For the text-containing cell, return its midpoint in (x, y) coordinate format. 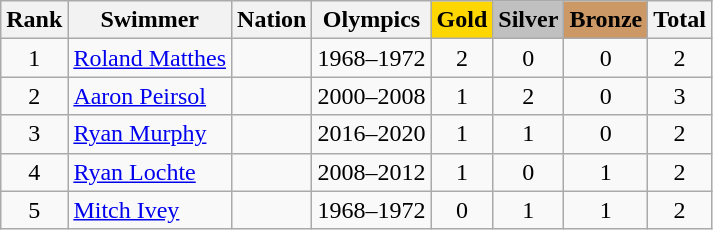
Swimmer (150, 20)
Roland Matthes (150, 58)
5 (34, 210)
Ryan Lochte (150, 172)
Bronze (606, 20)
2008–2012 (372, 172)
Gold (462, 20)
Olympics (372, 20)
Silver (528, 20)
Ryan Murphy (150, 134)
4 (34, 172)
Aaron Peirsol (150, 96)
Rank (34, 20)
2000–2008 (372, 96)
Nation (272, 20)
Mitch Ivey (150, 210)
2016–2020 (372, 134)
Total (680, 20)
